Determine the [x, y] coordinate at the center of the cell enclosing the given text.  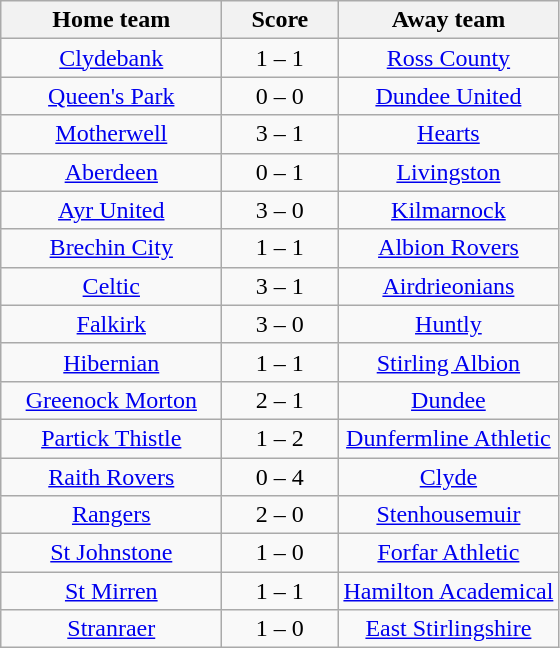
0 – 4 [280, 477]
Clydebank [112, 58]
Away team [448, 20]
Hamilton Academical [448, 591]
Stirling Albion [448, 362]
Ross County [448, 58]
Albion Rovers [448, 248]
Ayr United [112, 210]
2 – 1 [280, 400]
Brechin City [112, 248]
Raith Rovers [112, 477]
St Johnstone [112, 553]
0 – 1 [280, 172]
Partick Thistle [112, 438]
Forfar Athletic [448, 553]
Score [280, 20]
East Stirlingshire [448, 629]
Stenhousemuir [448, 515]
Dundee United [448, 96]
Queen's Park [112, 96]
Aberdeen [112, 172]
1 – 2 [280, 438]
2 – 0 [280, 515]
Dundee [448, 400]
Hibernian [112, 362]
Clyde [448, 477]
Falkirk [112, 324]
Motherwell [112, 134]
Dunfermline Athletic [448, 438]
Livingston [448, 172]
0 – 0 [280, 96]
St Mirren [112, 591]
Hearts [448, 134]
Airdrieonians [448, 286]
Huntly [448, 324]
Kilmarnock [448, 210]
Stranraer [112, 629]
Celtic [112, 286]
Home team [112, 20]
Rangers [112, 515]
Greenock Morton [112, 400]
